Determine the [x, y] coordinate at the center of the cell enclosing the given text.  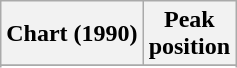
Peakposition [189, 34]
Chart (1990) [72, 34]
